Locate the cell with the specified text and output its [x, y] center coordinate. 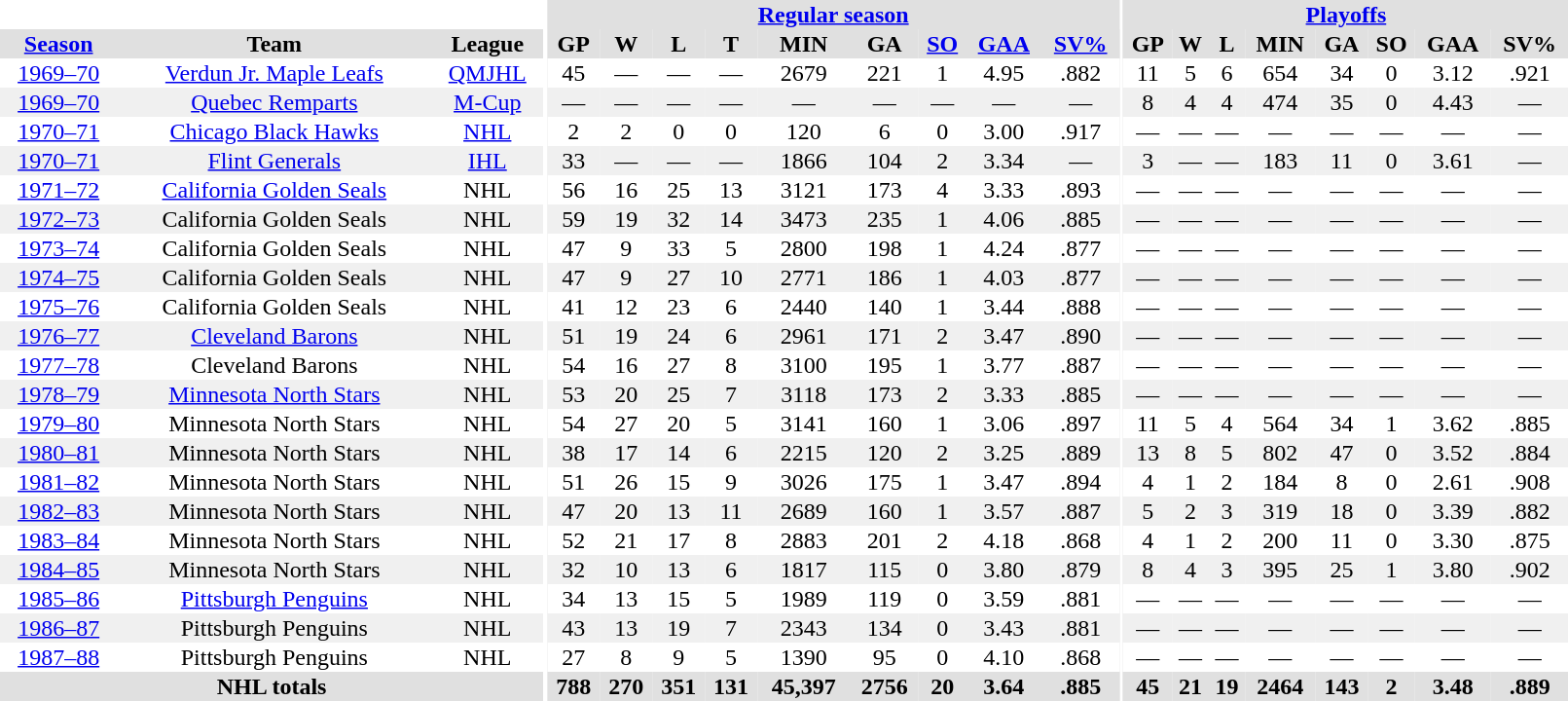
95 [884, 657]
2679 [804, 73]
1975–76 [58, 307]
4.95 [1003, 73]
3.06 [1003, 424]
3100 [804, 365]
24 [678, 336]
3.30 [1453, 540]
184 [1280, 482]
Chicago Black Hawks [274, 131]
564 [1280, 424]
1980–81 [58, 453]
195 [884, 365]
3026 [804, 482]
221 [884, 73]
175 [884, 482]
45,397 [804, 686]
201 [884, 540]
4.06 [1003, 219]
2.61 [1453, 482]
4.43 [1453, 102]
3.59 [1003, 599]
3118 [804, 394]
3.44 [1003, 307]
131 [731, 686]
59 [573, 219]
Team [274, 44]
2343 [804, 628]
200 [1280, 540]
171 [884, 336]
4.24 [1003, 248]
3.52 [1453, 453]
104 [884, 161]
SV% [1080, 44]
3.43 [1003, 628]
2771 [804, 277]
3.00 [1003, 131]
3.25 [1003, 453]
Season [58, 44]
3.77 [1003, 365]
3121 [804, 190]
1866 [804, 161]
1974–75 [58, 277]
1971–72 [58, 190]
M-Cup [487, 102]
2800 [804, 248]
Playoffs [1345, 15]
.890 [1080, 336]
395 [1280, 570]
1985–86 [58, 599]
52 [573, 540]
1986–87 [58, 628]
351 [678, 686]
654 [1280, 73]
Regular season [833, 15]
270 [626, 686]
.889 [1080, 453]
119 [884, 599]
3.62 [1453, 424]
3.48 [1453, 686]
1982–83 [58, 511]
26 [626, 482]
1977–78 [58, 365]
.888 [1080, 307]
35 [1341, 102]
League [487, 44]
3.61 [1453, 161]
3141 [804, 424]
4.10 [1003, 657]
.917 [1080, 131]
1984–85 [58, 570]
.897 [1080, 424]
134 [884, 628]
23 [678, 307]
12 [626, 307]
3.34 [1003, 161]
.894 [1080, 482]
1987–88 [58, 657]
Flint Generals [274, 161]
.893 [1080, 190]
1981–82 [58, 482]
2440 [804, 307]
186 [884, 277]
235 [884, 219]
2689 [804, 511]
802 [1280, 453]
2215 [804, 453]
1973–74 [58, 248]
3.39 [1453, 511]
115 [884, 570]
3473 [804, 219]
3.12 [1453, 73]
143 [1341, 686]
.879 [1080, 570]
53 [573, 394]
NHL totals [272, 686]
183 [1280, 161]
1983–84 [58, 540]
.882 [1080, 73]
4.18 [1003, 540]
2961 [804, 336]
56 [573, 190]
1817 [804, 570]
43 [573, 628]
4.03 [1003, 277]
2464 [1280, 686]
41 [573, 307]
1979–80 [58, 424]
Verdun Jr. Maple Leafs [274, 73]
IHL [487, 161]
1978–79 [58, 394]
140 [884, 307]
2883 [804, 540]
3.57 [1003, 511]
788 [573, 686]
198 [884, 248]
18 [1341, 511]
38 [573, 453]
2756 [884, 686]
QMJHL [487, 73]
3.64 [1003, 686]
Quebec Remparts [274, 102]
319 [1280, 511]
474 [1280, 102]
1390 [804, 657]
1972–73 [58, 219]
T [731, 44]
1976–77 [58, 336]
1989 [804, 599]
